Return the [X, Y] coordinate for the center point of the cell that contains the specified text.  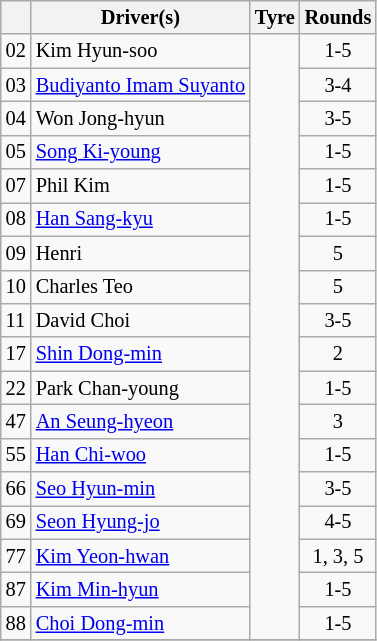
Budiyanto Imam Suyanto [140, 85]
08 [16, 219]
David Choi [140, 320]
04 [16, 118]
Choi Dong-min [140, 623]
Kim Hyun-soo [140, 51]
3-4 [338, 85]
Kim Min-hyun [140, 589]
Shin Dong-min [140, 354]
Han Sang-kyu [140, 219]
1, 3, 5 [338, 556]
03 [16, 85]
05 [16, 152]
77 [16, 556]
17 [16, 354]
88 [16, 623]
47 [16, 421]
Han Chi-woo [140, 455]
87 [16, 589]
Rounds [338, 17]
Charles Teo [140, 287]
Kim Yeon-hwan [140, 556]
Tyre [275, 17]
Seo Hyun-min [140, 489]
Phil Kim [140, 186]
55 [16, 455]
Song Ki-young [140, 152]
10 [16, 287]
66 [16, 489]
Park Chan-young [140, 388]
Seon Hyung-jo [140, 522]
Driver(s) [140, 17]
3 [338, 421]
09 [16, 253]
69 [16, 522]
02 [16, 51]
4-5 [338, 522]
An Seung-hyeon [140, 421]
Won Jong-hyun [140, 118]
2 [338, 354]
22 [16, 388]
Henri [140, 253]
11 [16, 320]
07 [16, 186]
